Identify which cell holds the provided text, then report its (X, Y) central coordinate. 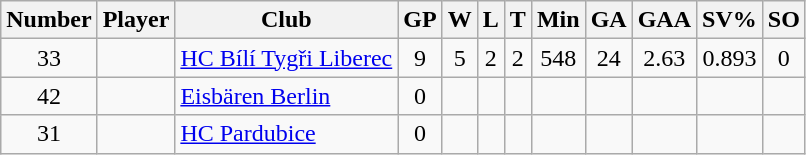
33 (49, 58)
W (460, 20)
HC Pardubice (286, 134)
0.893 (730, 58)
HC Bílí Tygři Liberec (286, 58)
Eisbären Berlin (286, 96)
GA (608, 20)
SV% (730, 20)
548 (558, 58)
24 (608, 58)
Min (558, 20)
2.63 (664, 58)
T (518, 20)
L (490, 20)
SO (784, 20)
GP (420, 20)
Club (286, 20)
Number (49, 20)
Player (136, 20)
9 (420, 58)
31 (49, 134)
GAA (664, 20)
5 (460, 58)
42 (49, 96)
